Search for the cell housing the specified text and yield its [x, y] center coordinate. 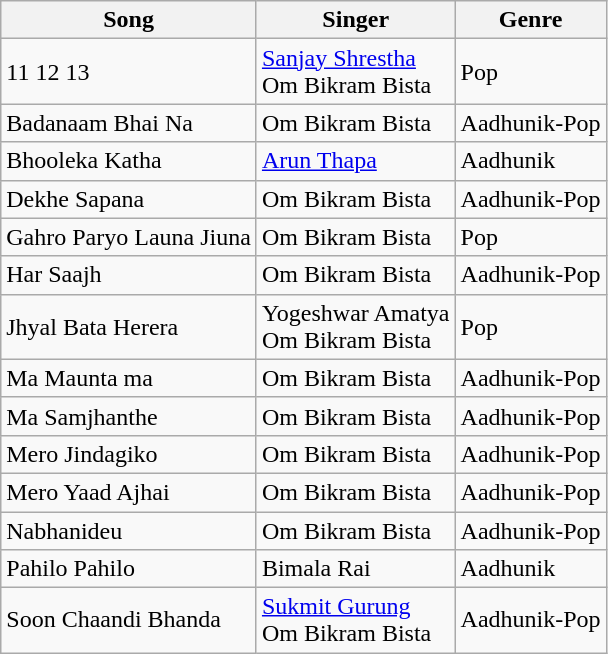
Mero Yaad Ajhai [129, 492]
Mero Jindagiko [129, 454]
Soon Chaandi Bhanda [129, 620]
Jhyal Bata Herera [129, 326]
Sukmit Gurung Om Bikram Bista [356, 620]
Dekhe Sapana [129, 199]
Genre [530, 20]
Sanjay Shrestha Om Bikram Bista [356, 72]
Nabhanideu [129, 531]
Pahilo Pahilo [129, 569]
Bhooleka Katha [129, 161]
Song [129, 20]
Har Saajh [129, 275]
Yogeshwar Amatya Om Bikram Bista [356, 326]
Bimala Rai [356, 569]
Ma Maunta ma [129, 378]
11 12 13 [129, 72]
Arun Thapa [356, 161]
Badanaam Bhai Na [129, 123]
Ma Samjhanthe [129, 416]
Singer [356, 20]
Gahro Paryo Launa Jiuna [129, 237]
